Extract the [X, Y] coordinate from the center of the cell holding the provided text.  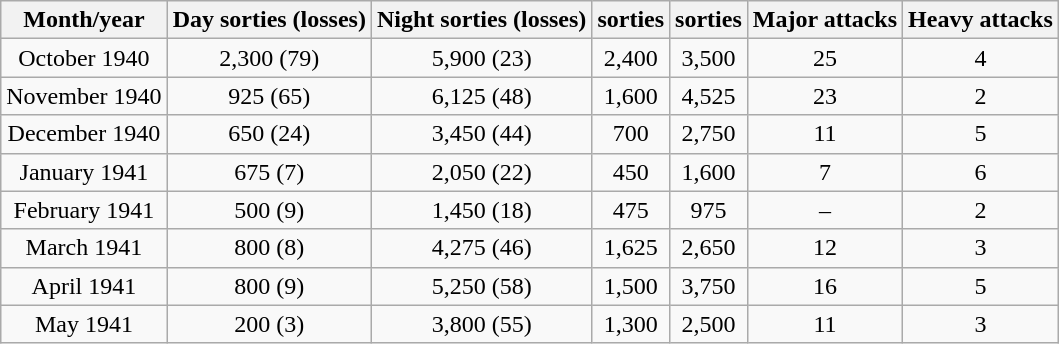
2,750 [709, 134]
7 [824, 172]
3,500 [709, 58]
Day sorties (losses) [269, 20]
November 1940 [84, 96]
May 1941 [84, 324]
6,125 (48) [481, 96]
16 [824, 286]
200 (3) [269, 324]
5,250 (58) [481, 286]
April 1941 [84, 286]
4,275 (46) [481, 248]
1,500 [631, 286]
450 [631, 172]
December 1940 [84, 134]
January 1941 [84, 172]
October 1940 [84, 58]
Night sorties (losses) [481, 20]
800 (9) [269, 286]
1,450 (18) [481, 210]
3,450 (44) [481, 134]
2,400 [631, 58]
975 [709, 210]
Month/year [84, 20]
4 [981, 58]
12 [824, 248]
25 [824, 58]
650 (24) [269, 134]
500 (9) [269, 210]
Major attacks [824, 20]
1,625 [631, 248]
5,900 (23) [481, 58]
3,800 (55) [481, 324]
– [824, 210]
3,750 [709, 286]
2,300 (79) [269, 58]
675 (7) [269, 172]
6 [981, 172]
February 1941 [84, 210]
700 [631, 134]
2,650 [709, 248]
23 [824, 96]
475 [631, 210]
1,300 [631, 324]
Heavy attacks [981, 20]
2,500 [709, 324]
925 (65) [269, 96]
4,525 [709, 96]
2,050 (22) [481, 172]
800 (8) [269, 248]
March 1941 [84, 248]
